Find where the given text appears and provide that cell's center as (X, Y) coordinate. 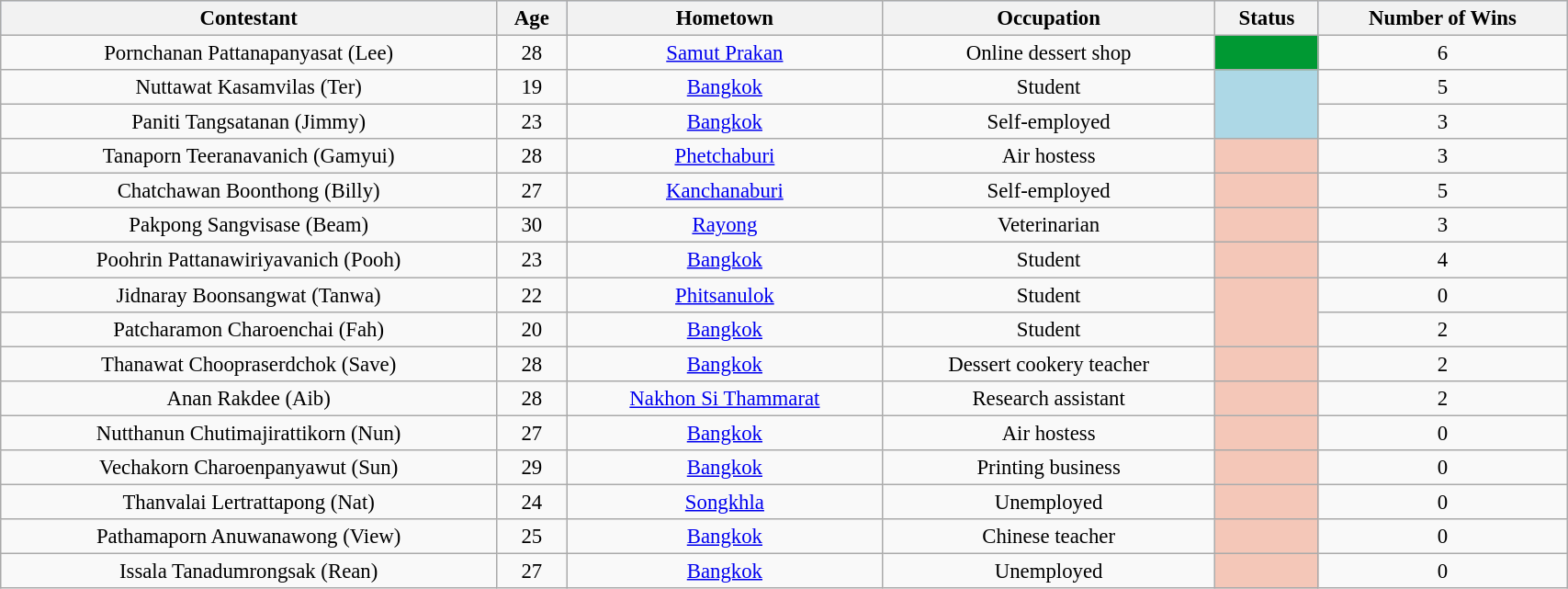
Issala Tanadumrongsak (Rean) (249, 571)
Tanaporn Teeranavanich (Gamyui) (249, 156)
Age (533, 18)
Kanchanaburi (724, 191)
Printing business (1049, 468)
Dessert cookery teacher (1049, 364)
Number of Wins (1442, 18)
Thanawat Choopraserdchok (Save) (249, 364)
4 (1442, 260)
Nakhon Si Thammarat (724, 398)
Research assistant (1049, 398)
Nuttawat Kasamvilas (Ter) (249, 87)
Paniti Tangsatanan (Jimmy) (249, 122)
Status (1268, 18)
Contestant (249, 18)
25 (533, 537)
30 (533, 225)
Online dessert shop (1049, 53)
29 (533, 468)
Nutthanun Chutimajirattikorn (Nun) (249, 433)
6 (1442, 53)
Chinese teacher (1049, 537)
Jidnaray Boonsangwat (Tanwa) (249, 295)
Patcharamon Charoenchai (Fah) (249, 329)
Pornchanan Pattanapanyasat (Lee) (249, 53)
Thanvalai Lertrattapong (Nat) (249, 502)
Phitsanulok (724, 295)
Samut Prakan (724, 53)
Veterinarian (1049, 225)
24 (533, 502)
Vechakorn Charoenpanyawut (Sun) (249, 468)
Phetchaburi (724, 156)
19 (533, 87)
Pathamaporn Anuwanawong (View) (249, 537)
Pakpong Sangvisase (Beam) (249, 225)
Occupation (1049, 18)
20 (533, 329)
Songkhla (724, 502)
Rayong (724, 225)
22 (533, 295)
Poohrin Pattanawiriyavanich (Pooh) (249, 260)
Anan Rakdee (Aib) (249, 398)
Hometown (724, 18)
Chatchawan Boonthong (Billy) (249, 191)
